Pinpoint the cell where the given text exists, returning its [x, y] midpoint coordinate. 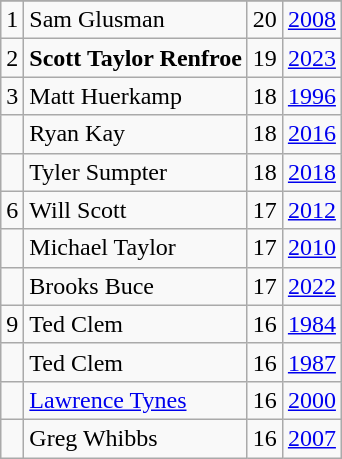
Sam Glusman [136, 20]
19 [264, 58]
Matt Huerkamp [136, 96]
2008 [312, 20]
1987 [312, 362]
Brooks Buce [136, 286]
2010 [312, 248]
2022 [312, 286]
1 [12, 20]
2000 [312, 400]
Tyler Sumpter [136, 172]
1996 [312, 96]
Ryan Kay [136, 134]
Michael Taylor [136, 248]
Will Scott [136, 210]
2023 [312, 58]
2016 [312, 134]
2007 [312, 438]
Scott Taylor Renfroe [136, 58]
2012 [312, 210]
Lawrence Tynes [136, 400]
6 [12, 210]
20 [264, 20]
3 [12, 96]
2 [12, 58]
Greg Whibbs [136, 438]
2018 [312, 172]
1984 [312, 324]
9 [12, 324]
